Capture the cell that displays the provided text and extract its (X, Y) central coordinate. 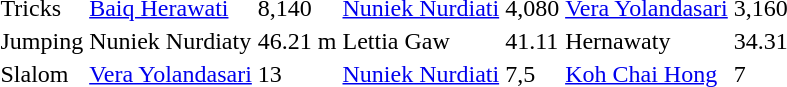
Lettia Gaw (421, 41)
Hernawaty (647, 41)
46.21 m (297, 41)
Nuniek Nurdiaty (171, 41)
41.11 (532, 41)
